Find where the given text appears and provide that cell's center as [X, Y] coordinate. 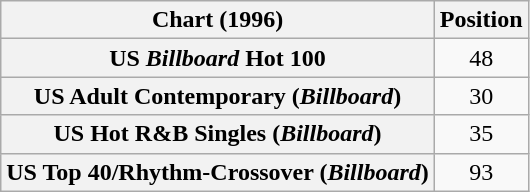
US Billboard Hot 100 [218, 58]
Position [481, 20]
US Top 40/Rhythm-Crossover (Billboard) [218, 172]
US Adult Contemporary (Billboard) [218, 96]
35 [481, 134]
30 [481, 96]
US Hot R&B Singles (Billboard) [218, 134]
48 [481, 58]
93 [481, 172]
Chart (1996) [218, 20]
